Pinpoint the cell where the given text exists, returning its (X, Y) midpoint coordinate. 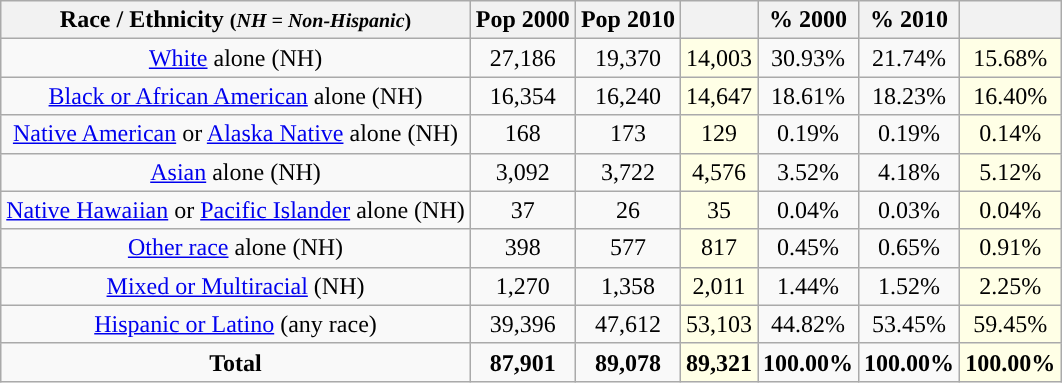
398 (522, 248)
4,576 (718, 172)
1,358 (628, 286)
47,612 (628, 324)
Other race alone (NH) (236, 248)
26 (628, 210)
0.14% (1010, 134)
1,270 (522, 286)
35 (718, 210)
16.40% (1010, 96)
5.12% (1010, 172)
Pop 2000 (522, 20)
59.45% (1010, 324)
1.52% (910, 286)
168 (522, 134)
0.03% (910, 210)
2.25% (1010, 286)
3.52% (808, 172)
19,370 (628, 58)
18.23% (910, 96)
14,003 (718, 58)
37 (522, 210)
Mixed or Multiracial (NH) (236, 286)
16,240 (628, 96)
Native Hawaiian or Pacific Islander alone (NH) (236, 210)
Native American or Alaska Native alone (NH) (236, 134)
15.68% (1010, 58)
14,647 (718, 96)
817 (718, 248)
% 2010 (910, 20)
Total (236, 362)
89,321 (718, 362)
% 2000 (808, 20)
21.74% (910, 58)
3,722 (628, 172)
53,103 (718, 324)
White alone (NH) (236, 58)
53.45% (910, 324)
Race / Ethnicity (NH = Non-Hispanic) (236, 20)
44.82% (808, 324)
Hispanic or Latino (any race) (236, 324)
0.91% (1010, 248)
18.61% (808, 96)
27,186 (522, 58)
577 (628, 248)
30.93% (808, 58)
173 (628, 134)
2,011 (718, 286)
4.18% (910, 172)
Pop 2010 (628, 20)
3,092 (522, 172)
129 (718, 134)
Asian alone (NH) (236, 172)
Black or African American alone (NH) (236, 96)
0.65% (910, 248)
39,396 (522, 324)
1.44% (808, 286)
16,354 (522, 96)
0.45% (808, 248)
89,078 (628, 362)
87,901 (522, 362)
